Determine the [X, Y] coordinate at the center of the cell enclosing the given text.  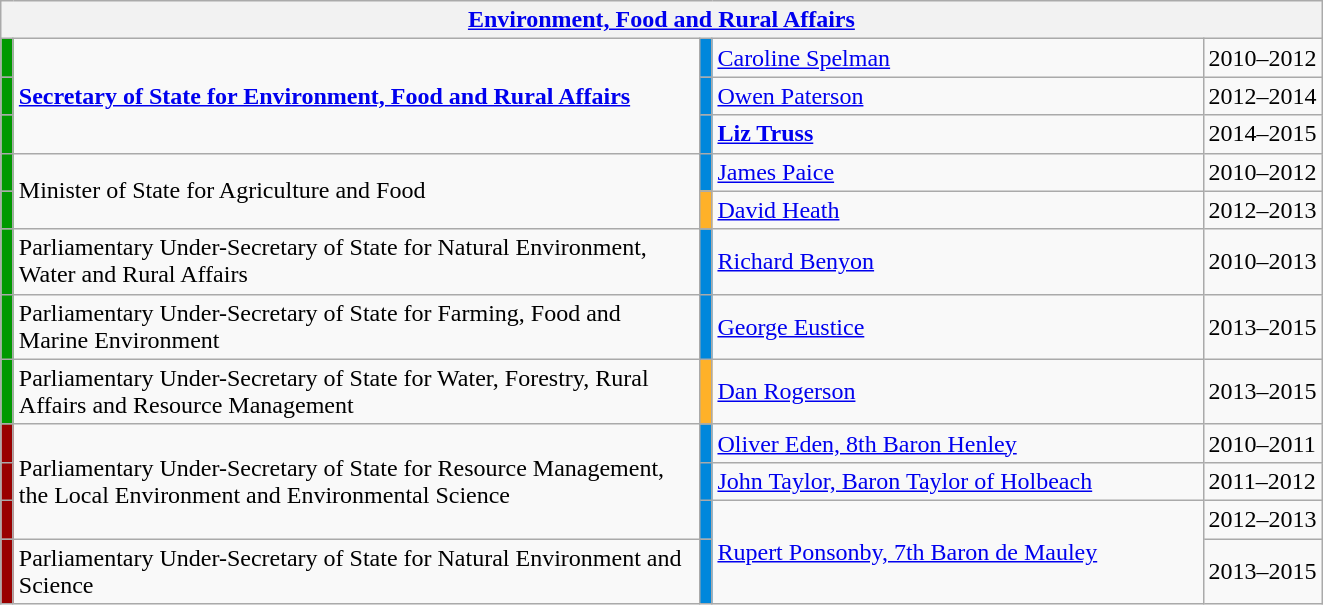
David Heath [958, 210]
2010–2011 [1262, 443]
Parliamentary Under-Secretary of State for Natural Environment, Water and Rural Affairs [356, 262]
Owen Paterson [958, 96]
2014–2015 [1262, 134]
Rupert Ponsonby, 7th Baron de Mauley [958, 552]
Richard Benyon [958, 262]
James Paice [958, 172]
Environment, Food and Rural Affairs [662, 20]
Minister of State for Agriculture and Food [356, 191]
Secretary of State for Environment, Food and Rural Affairs [356, 96]
Liz Truss [958, 134]
Parliamentary Under-Secretary of State for Natural Environment and Science [356, 570]
Dan Rogerson [958, 392]
2010–2013 [1262, 262]
Parliamentary Under-Secretary of State for Farming, Food and Marine Environment [356, 326]
Parliamentary Under-Secretary of State for Resource Management, the Local Environment and Environmental Science [356, 481]
George Eustice [958, 326]
Oliver Eden, 8th Baron Henley [958, 443]
Parliamentary Under-Secretary of State for Water, Forestry, Rural Affairs and Resource Management [356, 392]
Caroline Spelman [958, 58]
John Taylor, Baron Taylor of Holbeach [958, 481]
2012–2014 [1262, 96]
2011–2012 [1262, 481]
